Detect which cell encompasses the target text, then output its (x, y) center coordinate. 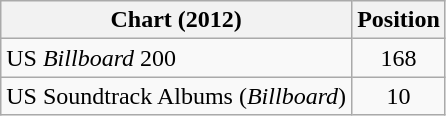
US Soundtrack Albums (Billboard) (176, 96)
Chart (2012) (176, 20)
168 (399, 58)
10 (399, 96)
US Billboard 200 (176, 58)
Position (399, 20)
